Provide the (X, Y) coordinate of the cell's center where the given text is located.  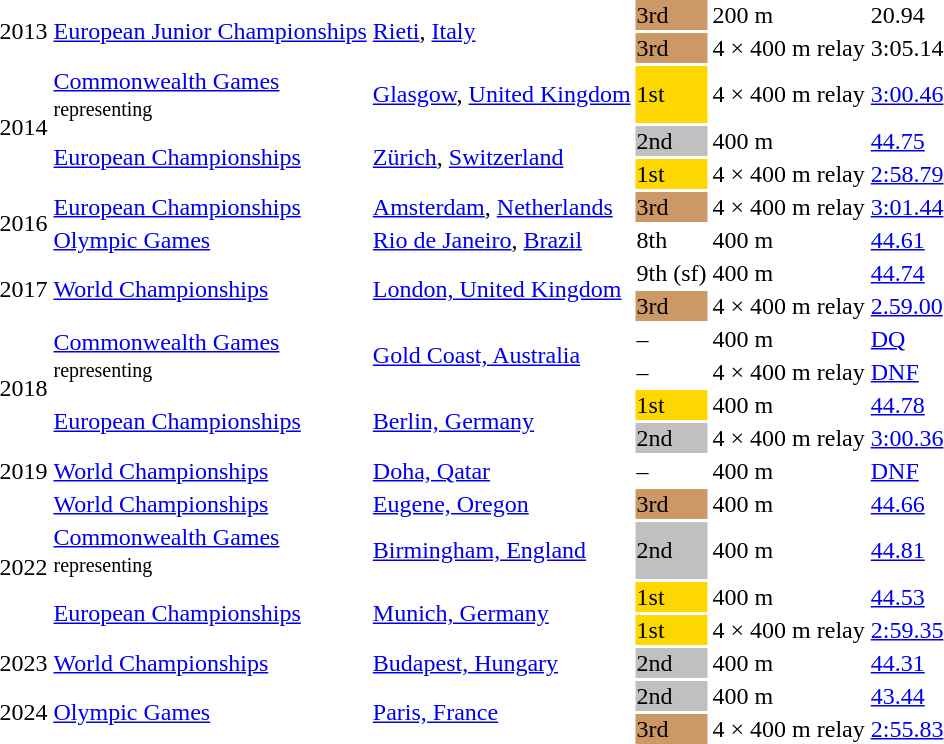
European Junior Championships (210, 32)
200 m (788, 15)
Glasgow, United Kingdom (502, 94)
Birmingham, England (502, 550)
Paris, France (502, 712)
Munich, Germany (502, 614)
Rieti, Italy (502, 32)
8th (672, 240)
Budapest, Hungary (502, 663)
Rio de Janeiro, Brazil (502, 240)
Gold Coast, Australia (502, 356)
Eugene, Oregon (502, 504)
9th (sf) (672, 273)
London, United Kingdom (502, 290)
Berlin, Germany (502, 422)
Amsterdam, Netherlands (502, 207)
Zürich, Switzerland (502, 158)
Doha, Qatar (502, 471)
